Scan for the cell matching the given text and deliver its (X, Y) coordinate at center. 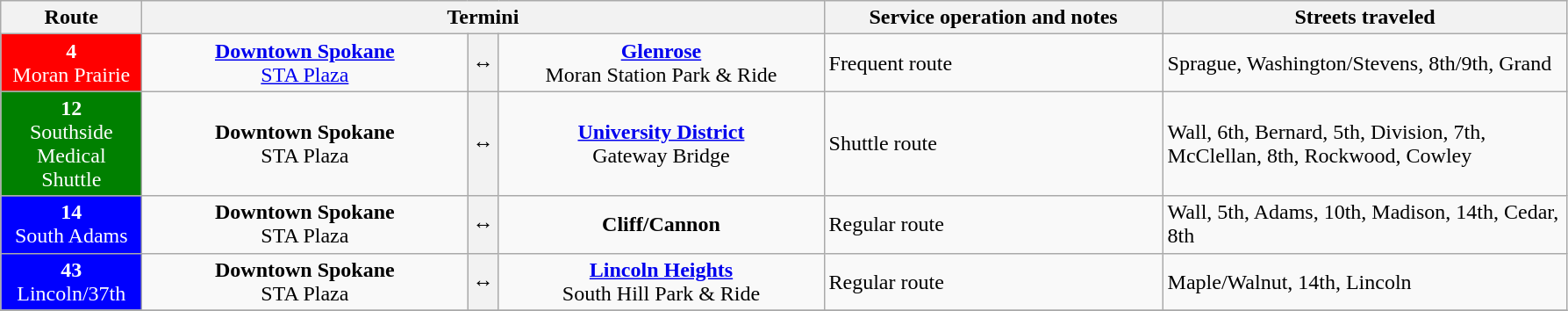
GlenroseMoran Station Park & Ride (662, 63)
Service operation and notes (993, 18)
Lincoln HeightsSouth Hill Park & Ride (662, 281)
Termini (483, 18)
Route (72, 18)
12Southside Medical Shuttle (72, 144)
Wall, 5th, Adams, 10th, Madison, 14th, Cedar, 8th (1365, 225)
Maple/Walnut, 14th, Lincoln (1365, 281)
Wall, 6th, Bernard, 5th, Division, 7th, McClellan, 8th, Rockwood, Cowley (1365, 144)
14South Adams (72, 225)
University DistrictGateway Bridge (662, 144)
Frequent route (993, 63)
Streets traveled (1365, 18)
Cliff/Cannon (662, 225)
4Moran Prairie (72, 63)
Sprague, Washington/Stevens, 8th/9th, Grand (1365, 63)
43Lincoln/37th (72, 281)
Shuttle route (993, 144)
